For the text-containing cell, return its midpoint in (x, y) coordinate format. 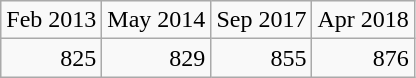
May 2014 (156, 20)
855 (262, 58)
Apr 2018 (363, 20)
Feb 2013 (52, 20)
876 (363, 58)
Sep 2017 (262, 20)
829 (156, 58)
825 (52, 58)
